Scan for the cell matching the given text and deliver its [X, Y] coordinate at center. 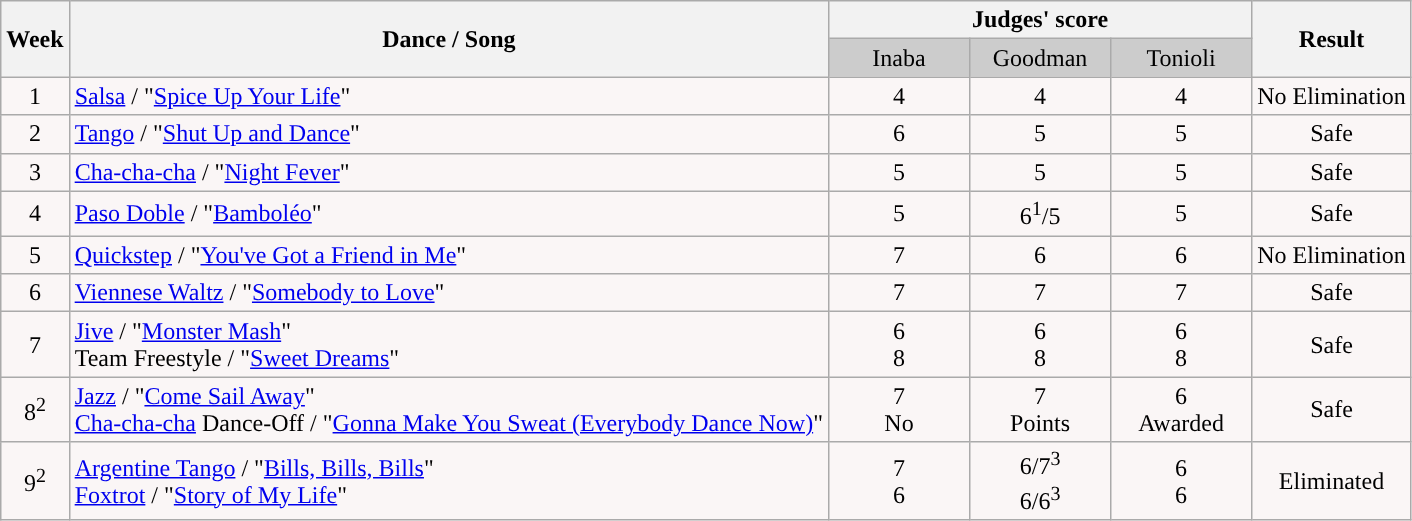
92 [35, 481]
Eliminated [1332, 481]
Cha-cha-cha / "Night Fever" [448, 172]
61/5 [1040, 214]
76 [898, 481]
Paso Doble / "Bamboléo" [448, 214]
6/736/63 [1040, 481]
Viennese Waltz / "Somebody to Love" [448, 293]
Judges' score [1040, 20]
1 [35, 96]
Argentine Tango / "Bills, Bills, Bills"Foxtrot / "Story of My Life" [448, 481]
3 [35, 172]
Inaba [898, 58]
7No [898, 410]
2 [35, 134]
Jazz / "Come Sail Away"Cha-cha-cha Dance-Off / "Gonna Make You Sweat (Everybody Dance Now)" [448, 410]
6Awarded [1182, 410]
Dance / Song [448, 39]
Result [1332, 39]
Week [35, 39]
Goodman [1040, 58]
Tonioli [1182, 58]
Salsa / "Spice Up Your Life" [448, 96]
Jive / "Monster Mash"Team Freestyle / "Sweet Dreams" [448, 344]
Quickstep / "You've Got a Friend in Me" [448, 255]
7Points [1040, 410]
Tango / "Shut Up and Dance" [448, 134]
66 [1182, 481]
82 [35, 410]
